Find where the given text appears and provide that cell's center as (x, y) coordinate. 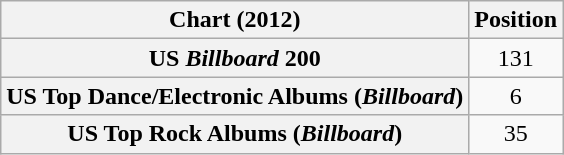
US Top Dance/Electronic Albums (Billboard) (235, 96)
US Billboard 200 (235, 58)
35 (516, 134)
Chart (2012) (235, 20)
Position (516, 20)
6 (516, 96)
131 (516, 58)
US Top Rock Albums (Billboard) (235, 134)
